Scan for the cell matching the given text and deliver its [X, Y] coordinate at center. 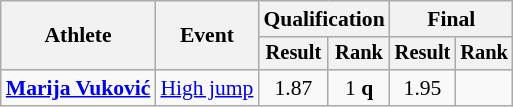
Final [452, 19]
High jump [206, 88]
1.87 [293, 88]
1.95 [423, 88]
Marija Vuković [78, 88]
1 q [358, 88]
Athlete [78, 36]
Event [206, 36]
Qualification [324, 19]
